Output the [X, Y] coordinate of the center of the cell containing the given text.  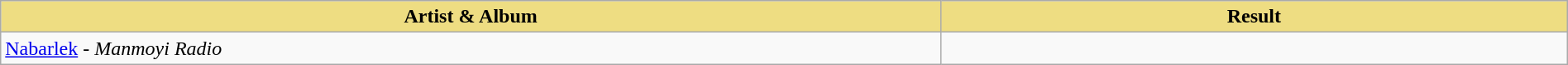
Artist & Album [471, 17]
Result [1254, 17]
Nabarlek - Manmoyi Radio [471, 48]
